Output the [x, y] coordinate of the center of the cell containing the given text.  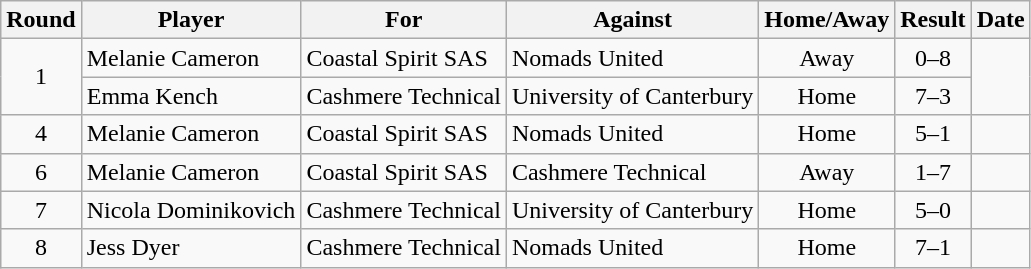
1–7 [933, 172]
5–1 [933, 134]
Against [632, 20]
Player [191, 20]
7–3 [933, 96]
4 [41, 134]
8 [41, 248]
7 [41, 210]
6 [41, 172]
7–1 [933, 248]
Emma Kench [191, 96]
1 [41, 77]
For [404, 20]
0–8 [933, 58]
Home/Away [827, 20]
Nicola Dominikovich [191, 210]
Result [933, 20]
5–0 [933, 210]
Date [1000, 20]
Round [41, 20]
Jess Dyer [191, 248]
